Determine the (x, y) coordinate at the center of the cell enclosing the given text.  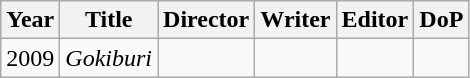
DoP (442, 20)
Gokiburi (109, 58)
Director (206, 20)
Year (30, 20)
Editor (375, 20)
Title (109, 20)
Writer (296, 20)
2009 (30, 58)
